Locate the cell with the specified text and output its [X, Y] center coordinate. 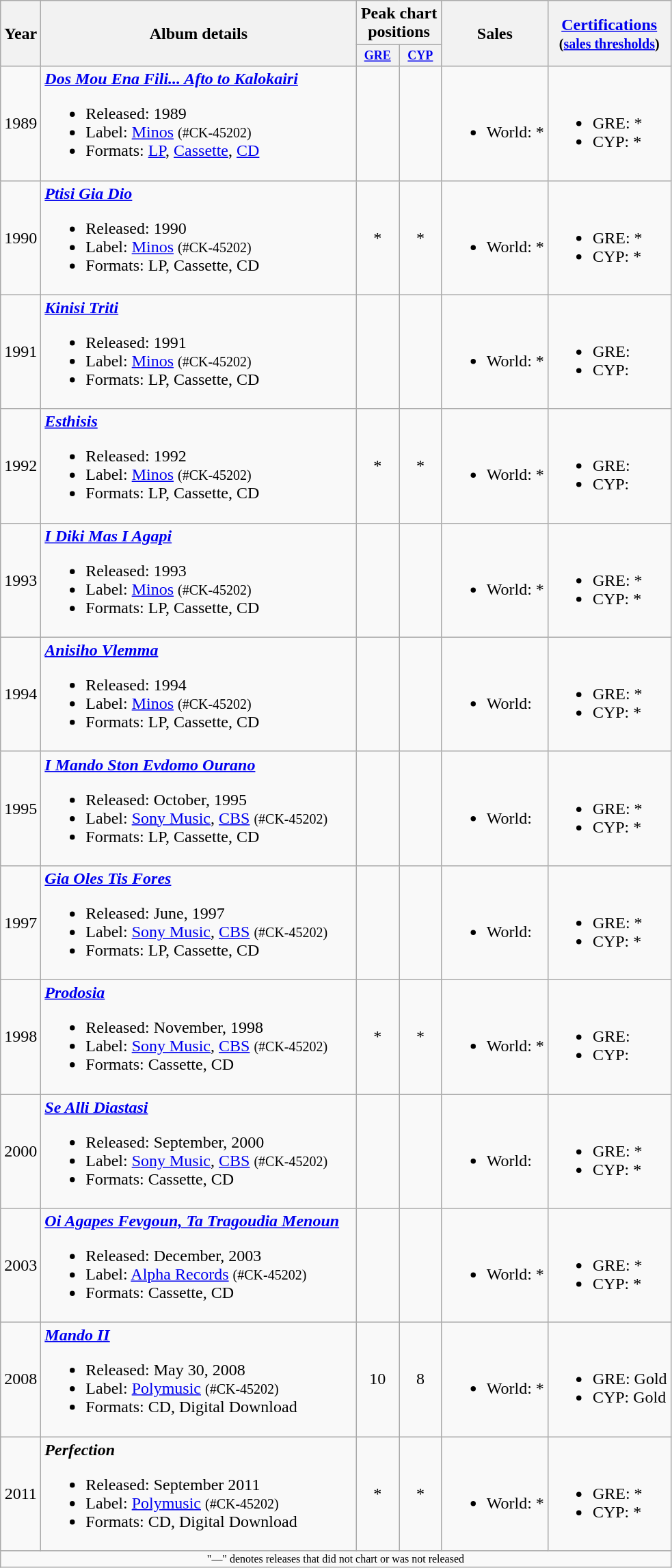
Peak chart positions [399, 23]
Ptisi Gia DioReleased: 1990Label: Minos (#CK-45202)Formats: LP, Cassette, CD [198, 238]
Certifications(sales thresholds) [609, 33]
CYP [421, 56]
1997 [21, 923]
2003 [21, 1266]
Oi Agapes Fevgoun, Ta Tragoudia MenounReleased: December, 2003Label: Alpha Records (#CK-45202)Formats: Cassette, CD [198, 1266]
ProdosiaReleased: November, 1998Label: Sony Music, CBS (#CK-45202)Formats: Cassette, CD [198, 1036]
1994 [21, 694]
GRE [377, 56]
EsthisisReleased: 1992Label: Minos (#CK-45202)Formats: LP, Cassette, CD [198, 466]
1992 [21, 466]
10 [377, 1379]
Anisiho VlemmaReleased: 1994Label: Minos (#CK-45202)Formats: LP, Cassette, CD [198, 694]
Mando IIReleased: May 30, 2008Label: Polymusic (#CK-45202)Formats: CD, Digital Download [198, 1379]
I Diki Mas I AgapiReleased: 1993Label: Minos (#CK-45202)Formats: LP, Cassette, CD [198, 580]
Year [21, 33]
1995 [21, 808]
1989 [21, 123]
Sales [495, 33]
PerfectionReleased: September 2011Label: Polymusic (#CK-45202)Formats: CD, Digital Download [198, 1494]
Gia Oles Tis ForesReleased: June, 1997Label: Sony Music, CBS (#CK-45202)Formats: LP, Cassette, CD [198, 923]
Se Alli DiastasiReleased: September, 2000Label: Sony Music, CBS (#CK-45202)Formats: Cassette, CD [198, 1151]
1991 [21, 351]
"—" denotes releases that did not chart or was not released [336, 1559]
I Mando Ston Evdomo OuranoReleased: October, 1995Label: Sony Music, CBS (#CK-45202)Formats: LP, Cassette, CD [198, 808]
GRE: GoldCYP: Gold [609, 1379]
2011 [21, 1494]
Kinisi TritiReleased: 1991Label: Minos (#CK-45202)Formats: LP, Cassette, CD [198, 351]
Album details [198, 33]
Dos Mou Ena Fili... Afto to KalokairiReleased: 1989Label: Minos (#CK-45202)Formats: LP, Cassette, CD [198, 123]
2000 [21, 1151]
2008 [21, 1379]
1993 [21, 580]
8 [421, 1379]
1998 [21, 1036]
1990 [21, 238]
